Return the (x, y) coordinate for the center point of the cell that contains the specified text.  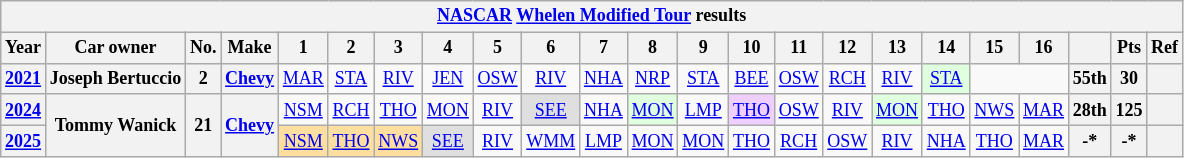
Joseph Bertuccio (115, 78)
5 (498, 48)
6 (551, 48)
28th (1090, 110)
Make (250, 48)
2024 (24, 110)
9 (704, 48)
125 (1129, 110)
16 (1044, 48)
BEE (752, 78)
3 (398, 48)
7 (604, 48)
Tommy Wanick (115, 125)
12 (848, 48)
55th (1090, 78)
8 (652, 48)
Car owner (115, 48)
Year (24, 48)
13 (898, 48)
2025 (24, 140)
14 (946, 48)
NRP (652, 78)
2021 (24, 78)
30 (1129, 78)
4 (448, 48)
Pts (1129, 48)
Ref (1165, 48)
10 (752, 48)
11 (798, 48)
15 (994, 48)
21 (204, 125)
1 (303, 48)
No. (204, 48)
WMM (551, 140)
JEN (448, 78)
NASCAR Whelen Modified Tour results (592, 16)
